Output the [X, Y] coordinate of the center of the cell containing the given text.  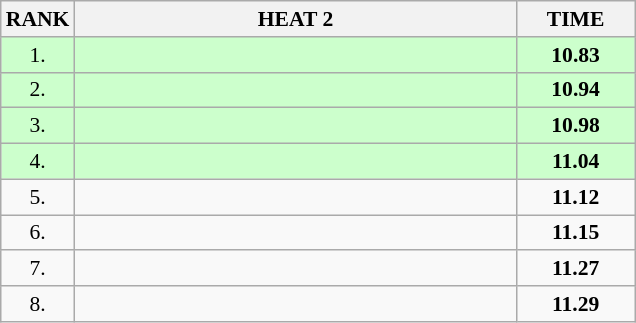
10.83 [576, 55]
7. [38, 269]
8. [38, 304]
11.12 [576, 197]
2. [38, 90]
11.04 [576, 162]
11.27 [576, 269]
3. [38, 126]
10.98 [576, 126]
4. [38, 162]
HEAT 2 [295, 19]
1. [38, 55]
11.15 [576, 233]
5. [38, 197]
10.94 [576, 90]
11.29 [576, 304]
RANK [38, 19]
6. [38, 233]
TIME [576, 19]
